Find where the given text appears and provide that cell's center as (x, y) coordinate. 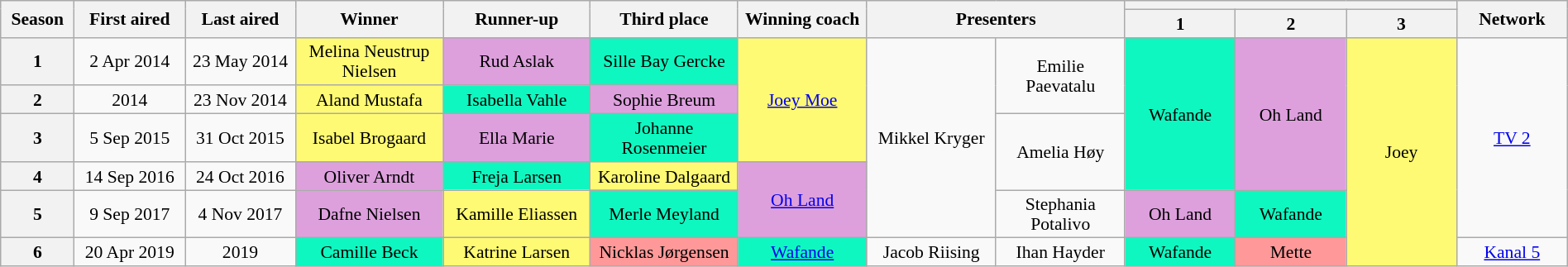
23 May 2014 (241, 61)
31 Oct 2015 (241, 138)
Sille Bay Gercke (664, 61)
Last aired (241, 19)
4 (38, 176)
Kanal 5 (1512, 252)
9 Sep 2017 (130, 214)
6 (38, 252)
5 (38, 214)
Joey (1402, 152)
Katrine Larsen (517, 252)
Kamille Eliassen (517, 214)
Aland Mustafa (369, 100)
Ella Marie (517, 138)
Camille Beck (369, 252)
Jacob Riising (931, 252)
24 Oct 2016 (241, 176)
Isabel Brogaard (369, 138)
Freja Larsen (517, 176)
Emilie Paevatalu (1060, 75)
2014 (130, 100)
Dafne Nielsen (369, 214)
Amelia Høy (1060, 152)
TV 2 (1512, 137)
Winning coach (802, 19)
Isabella Vahle (517, 100)
20 Apr 2019 (130, 252)
Melina Neustrup Nielsen (369, 61)
Sophie Breum (664, 100)
Joey Moe (802, 99)
4 Nov 2017 (241, 214)
Ihan Hayder (1060, 252)
14 Sep 2016 (130, 176)
2 Apr 2014 (130, 61)
Merle Meyland (664, 214)
Winner (369, 19)
Network (1512, 19)
2019 (241, 252)
First aired (130, 19)
Runner-up (517, 19)
Third place (664, 19)
Mette (1291, 252)
5 Sep 2015 (130, 138)
Oliver Arndt (369, 176)
Season (38, 19)
Nicklas Jørgensen (664, 252)
23 Nov 2014 (241, 100)
Mikkel Kryger (931, 137)
Rud Aslak (517, 61)
Stephania Potalivo (1060, 214)
Karoline Dalgaard (664, 176)
Johanne Rosenmeier (664, 138)
Presenters (996, 19)
